Find where the given text appears and provide that cell's center as (x, y) coordinate. 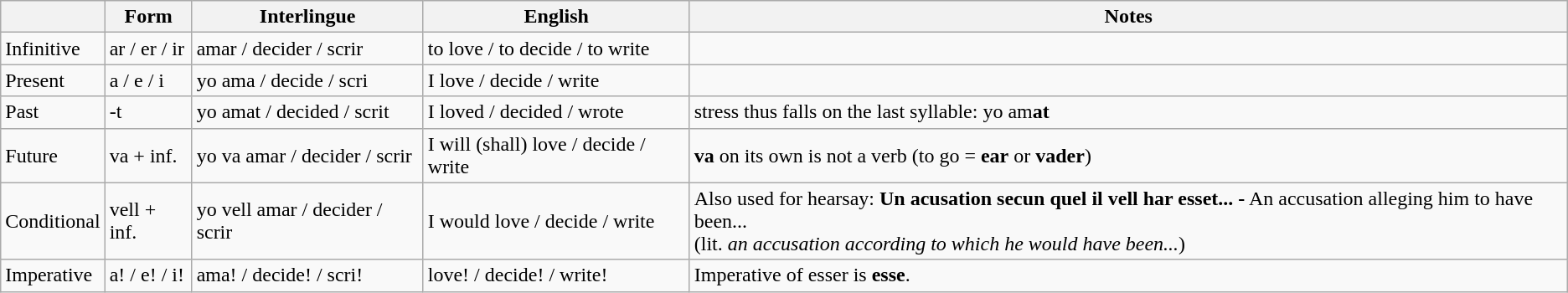
Infinitive (53, 49)
Form (148, 17)
va on its own is not a verb (to go = ear or vader) (1128, 156)
I love / decide / write (556, 80)
Present (53, 80)
Imperative (53, 275)
va + inf. (148, 156)
Imperative of esser is esse. (1128, 275)
amar / decider / scrir (307, 49)
Future (53, 156)
I would love / decide / write (556, 221)
English (556, 17)
love! / decide! / write! (556, 275)
I loved / decided / wrote (556, 112)
Past (53, 112)
-t (148, 112)
Notes (1128, 17)
yo amat / decided / scrit (307, 112)
a / e / i (148, 80)
I will (shall) love / decide / write (556, 156)
yo vell amar / decider / scrir (307, 221)
ama! / decide! / scri! (307, 275)
to love / to decide / to write (556, 49)
stress thus falls on the last syllable: yo amat (1128, 112)
vell + inf. (148, 221)
yo ama / decide / scri (307, 80)
yo va amar / decider / scrir (307, 156)
Conditional (53, 221)
Interlingue (307, 17)
ar / er / ir (148, 49)
a! / e! / i! (148, 275)
